Locate the cell with the specified text and output its (x, y) center coordinate. 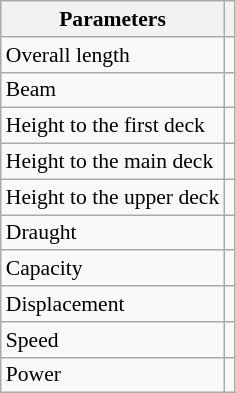
Height to the main deck (113, 162)
Height to the upper deck (113, 197)
Overall length (113, 55)
Power (113, 375)
Height to the first deck (113, 126)
Beam (113, 90)
Speed (113, 340)
Capacity (113, 269)
Draught (113, 233)
Displacement (113, 304)
Parameters (113, 19)
